Detect which cell encompasses the target text, then output its (X, Y) center coordinate. 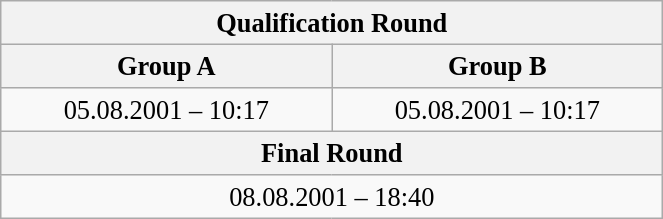
Final Round (332, 153)
Group A (166, 66)
Group B (498, 66)
08.08.2001 – 18:40 (332, 197)
Qualification Round (332, 22)
